Capture the cell that displays the provided text and extract its (X, Y) central coordinate. 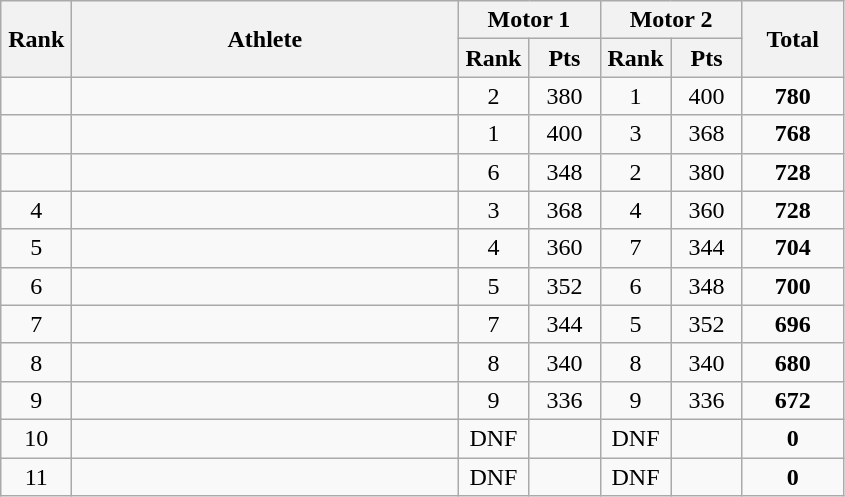
768 (792, 134)
Motor 2 (671, 20)
672 (792, 400)
680 (792, 362)
780 (792, 96)
696 (792, 324)
10 (36, 438)
Total (792, 39)
11 (36, 477)
700 (792, 286)
Motor 1 (529, 20)
Athlete (265, 39)
704 (792, 248)
